Determine the [x, y] coordinate at the center of the cell enclosing the given text.  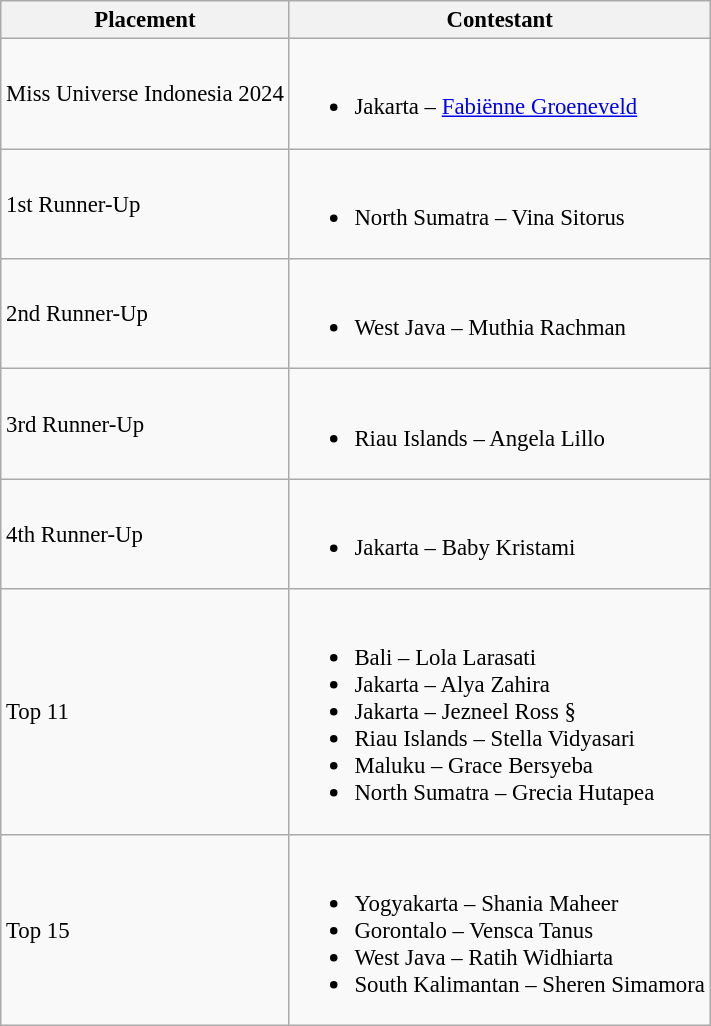
Bali – Lola LarasatiJakarta – Alya ZahiraJakarta – Jezneel Ross §Riau Islands – Stella VidyasariMaluku – Grace BersyebaNorth Sumatra – Grecia Hutapea [500, 712]
Top 15 [145, 930]
1st Runner-Up [145, 204]
Riau Islands – Angela Lillo [500, 424]
2nd Runner-Up [145, 314]
Top 11 [145, 712]
Contestant [500, 20]
Yogyakarta – Shania MaheerGorontalo – Vensca TanusWest Java – Ratih WidhiartaSouth Kalimantan – Sheren Simamora [500, 930]
Jakarta – Fabiënne Groeneveld [500, 94]
West Java – Muthia Rachman [500, 314]
Jakarta – Baby Kristami [500, 534]
Miss Universe Indonesia 2024 [145, 94]
3rd Runner-Up [145, 424]
Placement [145, 20]
North Sumatra – Vina Sitorus [500, 204]
4th Runner-Up [145, 534]
